For the text-containing cell, return its midpoint in (x, y) coordinate format. 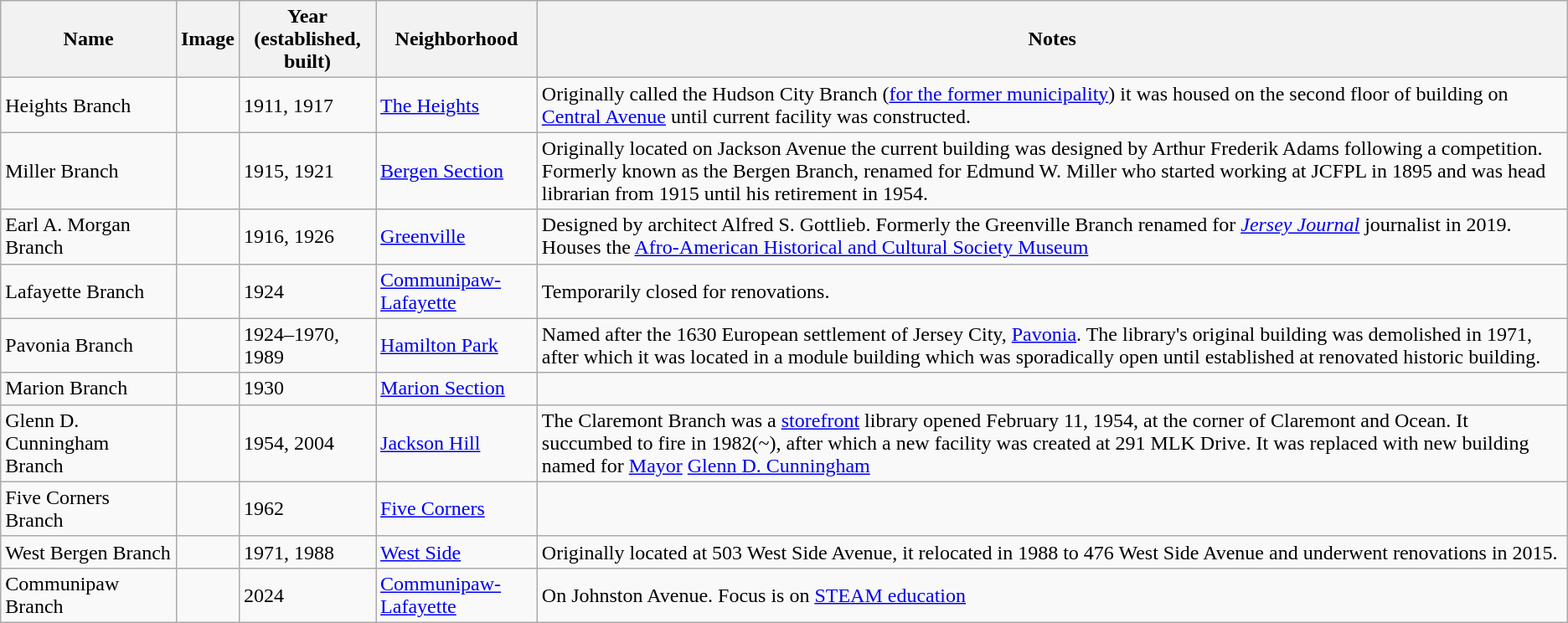
West Bergen Branch (89, 552)
Image (208, 39)
Five Corners (457, 509)
Earl A. Morgan Branch (89, 236)
Lafayette Branch (89, 291)
Greenville (457, 236)
1915, 1921 (307, 171)
Name (89, 39)
Five Corners Branch (89, 509)
1954, 2004 (307, 443)
Year(established, built) (307, 39)
1930 (307, 389)
Hamilton Park (457, 345)
Bergen Section (457, 171)
Pavonia Branch (89, 345)
1971, 1988 (307, 552)
1911, 1917 (307, 106)
Marion Section (457, 389)
The Heights (457, 106)
West Side (457, 552)
Communipaw Branch (89, 595)
Glenn D. Cunningham Branch (89, 443)
1924 (307, 291)
1962 (307, 509)
Originally located at 503 West Side Avenue, it relocated in 1988 to 476 West Side Avenue and underwent renovations in 2015. (1052, 552)
Notes (1052, 39)
Marion Branch (89, 389)
2024 (307, 595)
On Johnston Avenue. Focus is on STEAM education (1052, 595)
1924–1970, 1989 (307, 345)
Jackson Hill (457, 443)
1916, 1926 (307, 236)
Miller Branch (89, 171)
Heights Branch (89, 106)
Temporarily closed for renovations. (1052, 291)
Neighborhood (457, 39)
